Determine the (X, Y) coordinate at the center of the cell enclosing the given text.  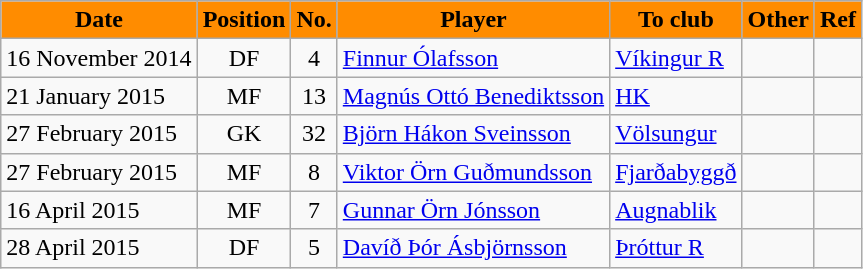
4 (314, 58)
13 (314, 96)
32 (314, 134)
Fjarðabyggð (676, 172)
Magnús Ottó Benediktsson (473, 96)
28 April 2015 (99, 248)
21 January 2015 (99, 96)
No. (314, 20)
Ref (838, 20)
Gunnar Örn Jónsson (473, 210)
To club (676, 20)
Augnablik (676, 210)
Davíð Þór Ásbjörnsson (473, 248)
Viktor Örn Guðmundsson (473, 172)
Þróttur R (676, 248)
Víkingur R (676, 58)
Position (244, 20)
GK (244, 134)
Finnur Ólafsson (473, 58)
Other (778, 20)
Date (99, 20)
Player (473, 20)
7 (314, 210)
16 November 2014 (99, 58)
8 (314, 172)
Björn Hákon Sveinsson (473, 134)
HK (676, 96)
5 (314, 248)
16 April 2015 (99, 210)
Völsungur (676, 134)
